For the text-containing cell, return its midpoint in [x, y] coordinate format. 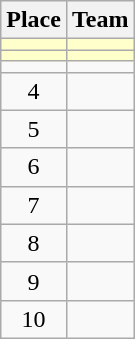
7 [34, 205]
5 [34, 129]
9 [34, 281]
10 [34, 319]
4 [34, 91]
Team [100, 20]
8 [34, 243]
Place [34, 20]
6 [34, 167]
